Find where the given text appears and provide that cell's center as (X, Y) coordinate. 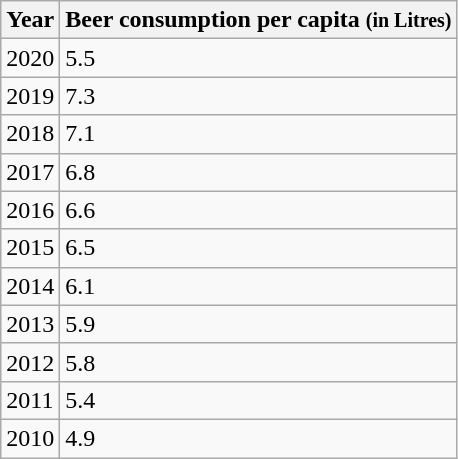
5.8 (258, 362)
2019 (30, 96)
6.8 (258, 172)
2014 (30, 286)
2011 (30, 400)
2015 (30, 248)
5.9 (258, 324)
5.4 (258, 400)
2013 (30, 324)
6.1 (258, 286)
2018 (30, 134)
2012 (30, 362)
Beer consumption per capita (in Litres) (258, 20)
2017 (30, 172)
2010 (30, 438)
Year (30, 20)
7.1 (258, 134)
6.5 (258, 248)
4.9 (258, 438)
2016 (30, 210)
7.3 (258, 96)
6.6 (258, 210)
5.5 (258, 58)
2020 (30, 58)
